Provide the (X, Y) coordinate of the cell's center where the given text is located.  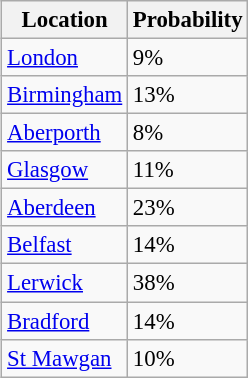
38% (188, 283)
St Mawgan (65, 358)
London (65, 57)
Glasgow (65, 170)
8% (188, 133)
Aberdeen (65, 208)
11% (188, 170)
Birmingham (65, 95)
10% (188, 358)
9% (188, 57)
Probability (188, 20)
Bradford (65, 321)
Belfast (65, 245)
Location (65, 20)
Aberporth (65, 133)
13% (188, 95)
23% (188, 208)
Lerwick (65, 283)
